For the text-containing cell, return its midpoint in (X, Y) coordinate format. 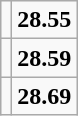
28.59 (44, 58)
28.69 (44, 96)
28.55 (44, 20)
